Capture the cell that displays the provided text and extract its (X, Y) central coordinate. 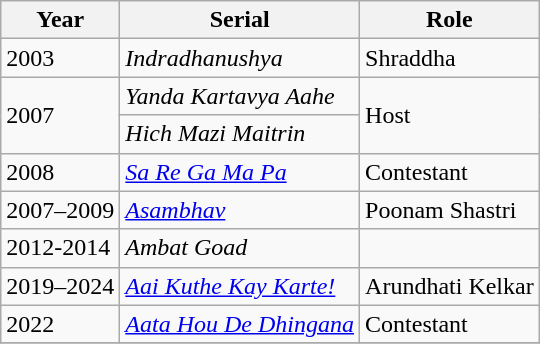
Sa Re Ga Ma Pa (240, 172)
Asambhav (240, 210)
Role (450, 20)
Yanda Kartavya Aahe (240, 96)
Arundhati Kelkar (450, 286)
Serial (240, 20)
Aata Hou De Dhingana (240, 324)
Aai Kuthe Kay Karte! (240, 286)
Shraddha (450, 58)
Indradhanushya (240, 58)
Host (450, 115)
2022 (60, 324)
2007–2009 (60, 210)
2008 (60, 172)
2019–2024 (60, 286)
2003 (60, 58)
Ambat Goad (240, 248)
Hich Mazi Maitrin (240, 134)
2012-2014 (60, 248)
2007 (60, 115)
Year (60, 20)
Poonam Shastri (450, 210)
